Identify which cell holds the provided text, then report its [x, y] central coordinate. 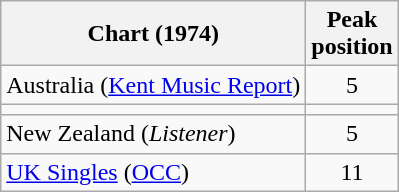
New Zealand (Listener) [154, 134]
Australia (Kent Music Report) [154, 85]
11 [352, 172]
Peakposition [352, 34]
UK Singles (OCC) [154, 172]
Chart (1974) [154, 34]
